Identify which cell holds the provided text, then report its (x, y) central coordinate. 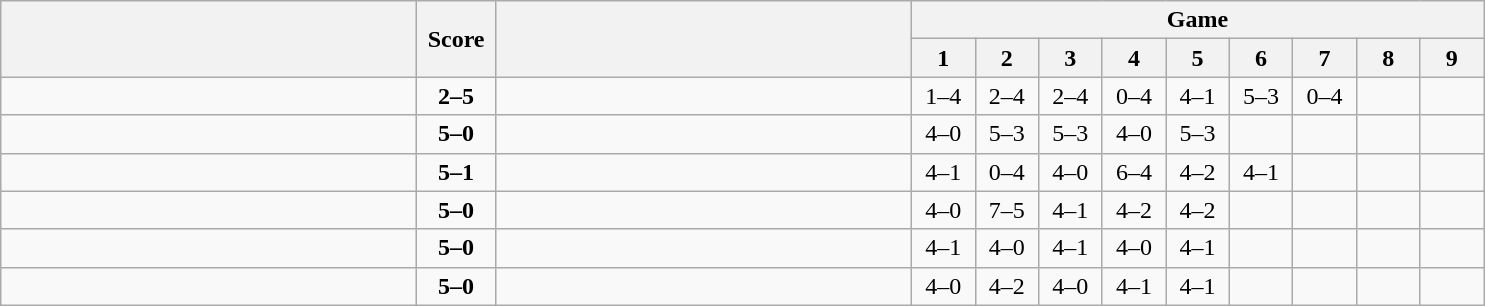
3 (1071, 58)
4 (1134, 58)
2–5 (456, 96)
Score (456, 39)
9 (1452, 58)
2 (1007, 58)
1 (943, 58)
Game (1197, 20)
6 (1261, 58)
6–4 (1134, 172)
7 (1325, 58)
8 (1388, 58)
1–4 (943, 96)
5–1 (456, 172)
5 (1198, 58)
7–5 (1007, 210)
